Return (X, Y) of the center of cell containing provided text 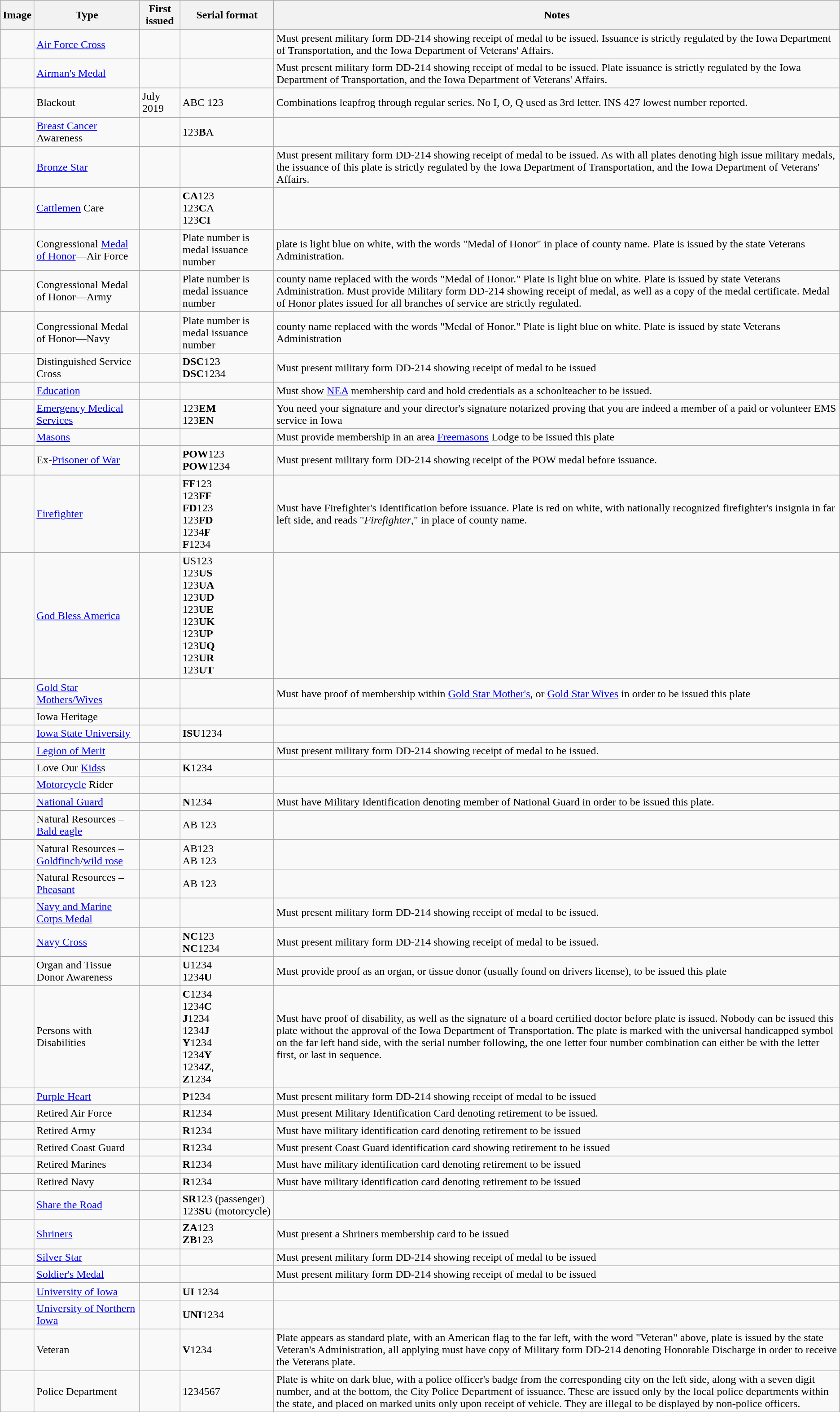
Iowa Heritage (87, 717)
POW123POW1234 (227, 461)
Natural Resources – Pheasant (87, 884)
123BA (227, 132)
Retired Navy (87, 1182)
NC123NC1234 (227, 942)
Gold Star Mothers/Wives (87, 693)
Navy and Marine Corps Medal (87, 912)
Iowa State University (87, 734)
Must present a Shriners membership card to be issued (556, 1234)
God Bless America (87, 616)
U12341234U (227, 972)
FF123123FFFD123123FD1234FF1234 (227, 514)
Congressional Medal of Honor—Army (87, 291)
Silver Star (87, 1257)
Congressional Medal of Honor—Navy (87, 332)
K1234 (227, 768)
county name replaced with the words "Medal of Honor." Plate is light blue on white. Plate is issued by state Veterans Administration (556, 332)
First issued (160, 15)
Combinations leapfrog through regular series. No I, O, Q used as 3rd letter. INS 427 lowest number reported. (556, 102)
ZA123ZB123 (227, 1234)
Congressional Medal of Honor—Air Force (87, 250)
Firefighter (87, 514)
1234567 (227, 1391)
UNI1234 (227, 1315)
Must have Military Identification denoting member of National Guard in order to be issued this plate. (556, 802)
SR123 (passenger)123SU (motorcycle) (227, 1205)
Retired Coast Guard (87, 1148)
Cattlemen Care (87, 208)
Persons with Disabilities (87, 1037)
Breast Cancer Awareness (87, 132)
University of Iowa (87, 1291)
CA123123CA123CI (227, 208)
Image (17, 15)
AB123AB 123 (227, 854)
Love Our Kidss (87, 768)
Education (87, 391)
Veteran (87, 1350)
Natural Resources – Goldfinch/wild rose (87, 854)
Airman's Medal (87, 74)
Notes (556, 15)
Retired Army (87, 1130)
ISU1234 (227, 734)
Motorcycle Rider (87, 785)
National Guard (87, 802)
plate is light blue on white, with the words "Medal of Honor" in place of county name. Plate is issued by the state Veterans Administration. (556, 250)
Must provide membership in an area Freemasons Lodge to be issued this plate (556, 437)
UI 1234 (227, 1291)
Natural Resources – Bald eagle (87, 825)
University of Northern Iowa (87, 1315)
You need your signature and your director's signature notarized proving that you are indeed a member of a paid or volunteer EMS service in Iowa (556, 414)
Must present Coast Guard identification card showing retirement to be issued (556, 1148)
Distinguished Service Cross (87, 367)
Type (87, 15)
Retired Marines (87, 1165)
123EM123EN (227, 414)
C12341234CJ12341234JY12341234Y1234Z,Z1234 (227, 1037)
US123123US123UA123UD123UE123UK123UP123UQ123UR123UT (227, 616)
ABC 123 (227, 102)
Must present Military Identification Card denoting retirement to be issued. (556, 1113)
Must present military form DD-214 showing receipt of the POW medal before issuance. (556, 461)
Must have proof of membership within Gold Star Mother's, or Gold Star Wives in order to be issued this plate (556, 693)
Purple Heart (87, 1096)
Bronze Star (87, 167)
Emergency Medical Services (87, 414)
Masons (87, 437)
Shriners (87, 1234)
Ex-Prisoner of War (87, 461)
Blackout (87, 102)
Must show NEA membership card and hold credentials as a schoolteacher to be issued. (556, 391)
Share the Road (87, 1205)
Legion of Merit (87, 751)
Retired Air Force (87, 1113)
DSC123DSC1234 (227, 367)
N1234 (227, 802)
Police Department (87, 1391)
Air Force Cross (87, 44)
Soldier's Medal (87, 1274)
Must provide proof as an organ, or tissue donor (usually found on drivers license), to be issued this plate (556, 972)
Serial format (227, 15)
July 2019 (160, 102)
Navy Cross (87, 942)
P1234 (227, 1096)
Organ and Tissue Donor Awareness (87, 972)
V1234 (227, 1350)
